Determine the [X, Y] coordinate at the center of the cell enclosing the given text.  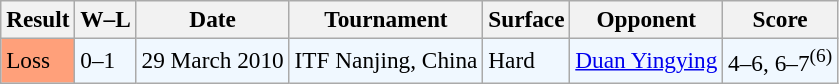
Score [780, 19]
Result [38, 19]
Loss [38, 60]
W–L [106, 19]
Surface [526, 19]
Hard [526, 60]
4–6, 6–7(6) [780, 60]
Date [212, 19]
Opponent [646, 19]
Duan Yingying [646, 60]
0–1 [106, 60]
ITF Nanjing, China [386, 60]
Tournament [386, 19]
29 March 2010 [212, 60]
